Scan for the cell matching the given text and deliver its (X, Y) coordinate at center. 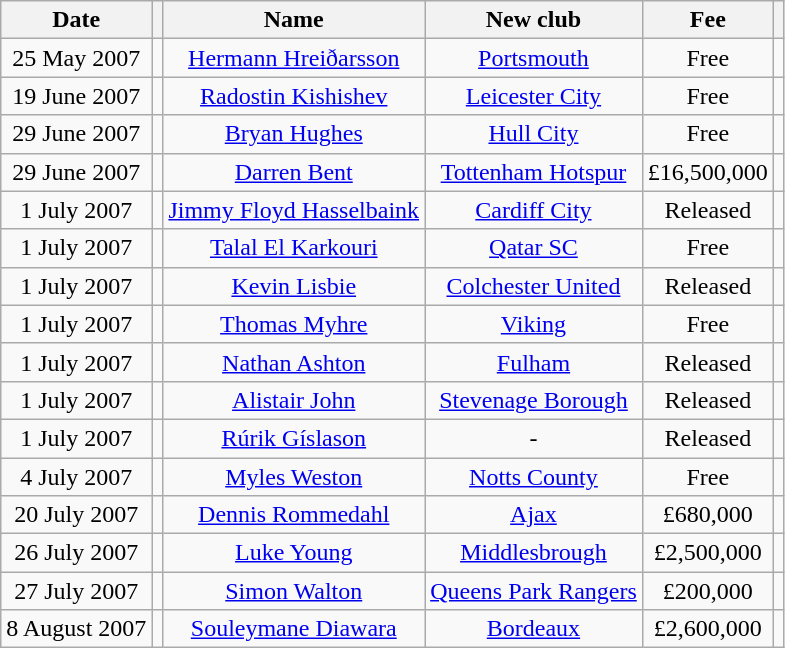
Portsmouth (534, 58)
Radostin Kishishev (294, 96)
Simon Walton (294, 591)
Name (294, 20)
Souleymane Diawara (294, 629)
Cardiff City (534, 210)
Middlesbrough (534, 553)
Thomas Myhre (294, 324)
Kevin Lisbie (294, 286)
Qatar SC (534, 248)
25 May 2007 (76, 58)
Leicester City (534, 96)
Darren Bent (294, 172)
£680,000 (708, 515)
Tottenham Hotspur (534, 172)
8 August 2007 (76, 629)
Ajax (534, 515)
Myles Weston (294, 477)
4 July 2007 (76, 477)
Hermann Hreiðarsson (294, 58)
Jimmy Floyd Hasselbaink (294, 210)
Fulham (534, 362)
27 July 2007 (76, 591)
New club (534, 20)
Talal El Karkouri (294, 248)
Date (76, 20)
26 July 2007 (76, 553)
£2,500,000 (708, 553)
Bryan Hughes (294, 134)
Fee (708, 20)
Nathan Ashton (294, 362)
£2,600,000 (708, 629)
20 July 2007 (76, 515)
Rúrik Gíslason (294, 438)
Stevenage Borough (534, 400)
Luke Young (294, 553)
Hull City (534, 134)
Viking (534, 324)
£200,000 (708, 591)
Queens Park Rangers (534, 591)
- (534, 438)
Alistair John (294, 400)
£16,500,000 (708, 172)
19 June 2007 (76, 96)
Colchester United (534, 286)
Bordeaux (534, 629)
Dennis Rommedahl (294, 515)
Notts County (534, 477)
